Return the [x, y] coordinate for the center point of the cell that contains the specified text.  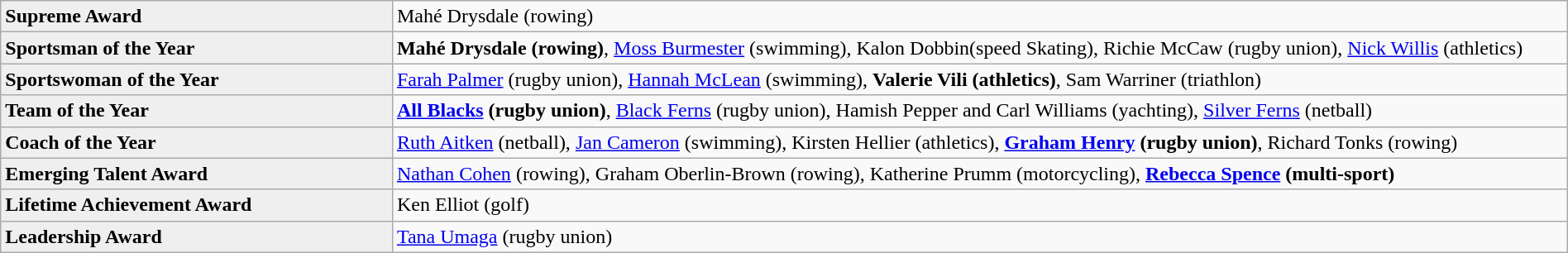
Sportswoman of the Year [197, 79]
Tana Umaga (rugby union) [979, 236]
Ken Elliot (golf) [979, 205]
Lifetime Achievement Award [197, 205]
Nathan Cohen (rowing), Graham Oberlin-Brown (rowing), Katherine Prumm (motorcycling), Rebecca Spence (multi-sport) [979, 174]
Supreme Award [197, 17]
Mahé Drysdale (rowing), Moss Burmester (swimming), Kalon Dobbin(speed Skating), Richie McCaw (rugby union), Nick Willis (athletics) [979, 48]
Team of the Year [197, 111]
All Blacks (rugby union), Black Ferns (rugby union), Hamish Pepper and Carl Williams (yachting), Silver Ferns (netball) [979, 111]
Farah Palmer (rugby union), Hannah McLean (swimming), Valerie Vili (athletics), Sam Warriner (triathlon) [979, 79]
Emerging Talent Award [197, 174]
Leadership Award [197, 236]
Sportsman of the Year [197, 48]
Mahé Drysdale (rowing) [979, 17]
Ruth Aitken (netball), Jan Cameron (swimming), Kirsten Hellier (athletics), Graham Henry (rugby union), Richard Tonks (rowing) [979, 142]
Coach of the Year [197, 142]
